Pinpoint the cell where the given text exists, returning its (x, y) midpoint coordinate. 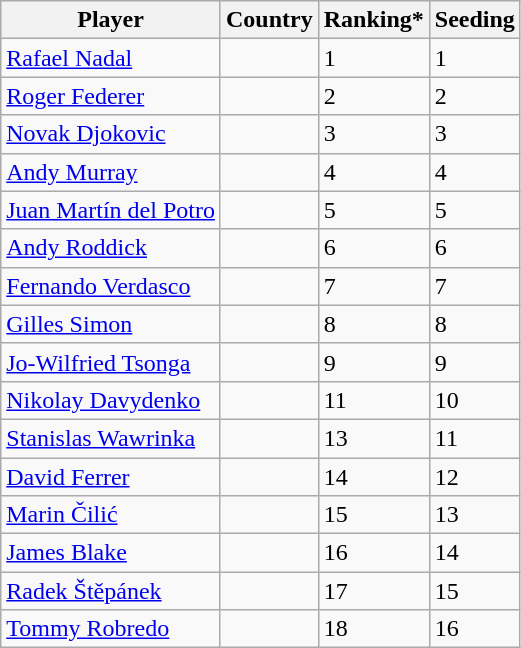
17 (374, 591)
Player (111, 20)
Rafael Nadal (111, 58)
Gilles Simon (111, 324)
18 (374, 629)
Radek Štěpánek (111, 591)
Novak Djokovic (111, 134)
Seeding (474, 20)
James Blake (111, 553)
David Ferrer (111, 477)
Andy Murray (111, 172)
Ranking* (374, 20)
Roger Federer (111, 96)
Andy Roddick (111, 248)
10 (474, 400)
Fernando Verdasco (111, 286)
12 (474, 477)
Marin Čilić (111, 515)
Nikolay Davydenko (111, 400)
Tommy Robredo (111, 629)
Country (269, 20)
Jo-Wilfried Tsonga (111, 362)
Juan Martín del Potro (111, 210)
Stanislas Wawrinka (111, 438)
